Extract the [X, Y] coordinate from the center of the cell holding the provided text.  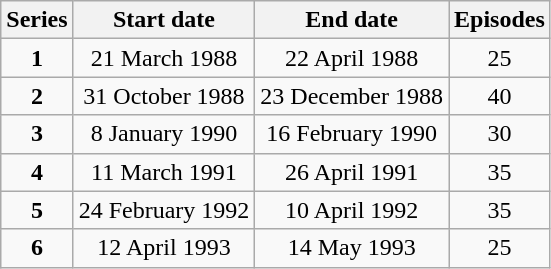
12 April 1993 [164, 248]
23 December 1988 [352, 96]
40 [499, 96]
1 [37, 58]
Episodes [499, 20]
End date [352, 20]
4 [37, 172]
16 February 1990 [352, 134]
14 May 1993 [352, 248]
24 February 1992 [164, 210]
Start date [164, 20]
11 March 1991 [164, 172]
30 [499, 134]
10 April 1992 [352, 210]
8 January 1990 [164, 134]
26 April 1991 [352, 172]
5 [37, 210]
Series [37, 20]
22 April 1988 [352, 58]
31 October 1988 [164, 96]
6 [37, 248]
3 [37, 134]
21 March 1988 [164, 58]
2 [37, 96]
